Scan for the cell matching the given text and deliver its [X, Y] coordinate at center. 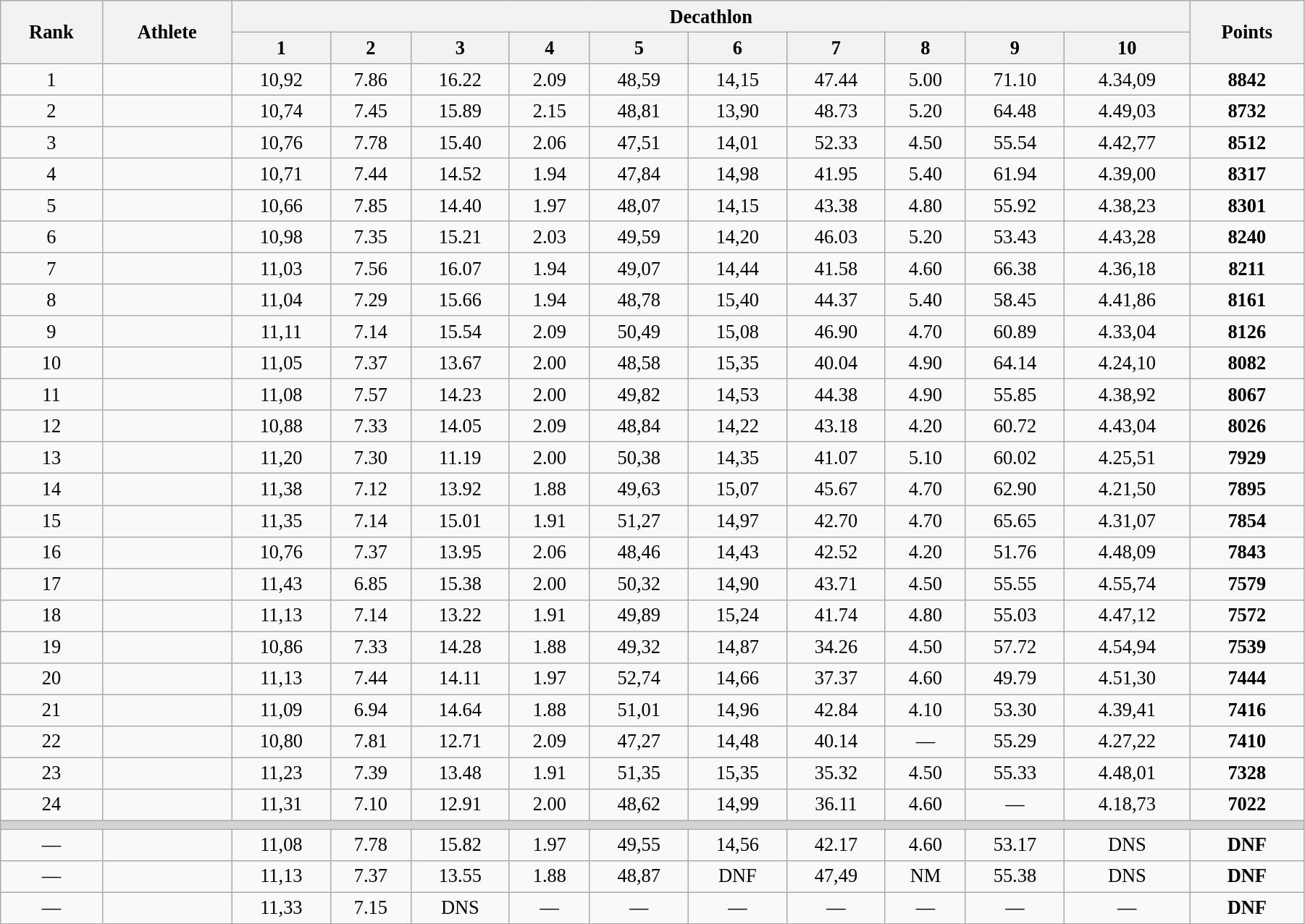
20 [51, 679]
55.33 [1015, 773]
13.92 [460, 490]
49,55 [639, 845]
14,01 [737, 143]
7416 [1247, 710]
11,04 [281, 300]
Decathlon [711, 16]
7.39 [371, 773]
43.38 [836, 206]
53.43 [1015, 237]
11,31 [281, 805]
48,58 [639, 363]
55.38 [1015, 876]
10,80 [281, 742]
64.48 [1015, 111]
6.94 [371, 710]
14,87 [737, 647]
7.10 [371, 805]
51.76 [1015, 553]
10,86 [281, 647]
55.55 [1015, 584]
10,88 [281, 426]
5.10 [926, 458]
15.89 [460, 111]
14.28 [460, 647]
15,24 [737, 616]
47,49 [836, 876]
13 [51, 458]
14,53 [737, 395]
4.43,04 [1127, 426]
11 [51, 395]
7328 [1247, 773]
44.37 [836, 300]
10,66 [281, 206]
53.17 [1015, 845]
41.58 [836, 269]
71.10 [1015, 79]
51,01 [639, 710]
55.92 [1015, 206]
8161 [1247, 300]
8512 [1247, 143]
8240 [1247, 237]
60.72 [1015, 426]
49,59 [639, 237]
51,27 [639, 521]
4.39,41 [1127, 710]
11,05 [281, 363]
57.72 [1015, 647]
41.74 [836, 616]
42.52 [836, 553]
14 [51, 490]
15,07 [737, 490]
49,07 [639, 269]
14,56 [737, 845]
47,84 [639, 174]
66.38 [1015, 269]
8126 [1247, 332]
4.43,28 [1127, 237]
48.73 [836, 111]
7.15 [371, 908]
4.18,73 [1127, 805]
4.21,50 [1127, 490]
47,51 [639, 143]
40.14 [836, 742]
11,03 [281, 269]
7.86 [371, 79]
48,78 [639, 300]
18 [51, 616]
7410 [1247, 742]
43.18 [836, 426]
22 [51, 742]
46.03 [836, 237]
24 [51, 805]
8067 [1247, 395]
NM [926, 876]
41.07 [836, 458]
12 [51, 426]
10,92 [281, 79]
8082 [1247, 363]
60.89 [1015, 332]
49.79 [1015, 679]
11,43 [281, 584]
14,90 [737, 584]
7.57 [371, 395]
14,48 [737, 742]
7.35 [371, 237]
37.37 [836, 679]
14.64 [460, 710]
8211 [1247, 269]
7929 [1247, 458]
8301 [1247, 206]
15,40 [737, 300]
34.26 [836, 647]
50,38 [639, 458]
7843 [1247, 553]
4.41,86 [1127, 300]
14,35 [737, 458]
14.23 [460, 395]
15.66 [460, 300]
8842 [1247, 79]
4.27,22 [1127, 742]
4.36,18 [1127, 269]
55.29 [1015, 742]
64.14 [1015, 363]
11,09 [281, 710]
21 [51, 710]
50,49 [639, 332]
2.03 [549, 237]
7895 [1247, 490]
4.47,12 [1127, 616]
4.55,74 [1127, 584]
7854 [1247, 521]
7444 [1247, 679]
47,27 [639, 742]
44.38 [836, 395]
11.19 [460, 458]
19 [51, 647]
4.51,30 [1127, 679]
41.95 [836, 174]
15.40 [460, 143]
11,23 [281, 773]
14,20 [737, 237]
47.44 [836, 79]
7.56 [371, 269]
60.02 [1015, 458]
4.54,94 [1127, 647]
13.67 [460, 363]
13,90 [737, 111]
8732 [1247, 111]
62.90 [1015, 490]
15.01 [460, 521]
4.24,10 [1127, 363]
4.25,51 [1127, 458]
14.11 [460, 679]
15.54 [460, 332]
48,62 [639, 805]
55.03 [1015, 616]
14,98 [737, 174]
42.70 [836, 521]
52,74 [639, 679]
6.85 [371, 584]
65.65 [1015, 521]
7022 [1247, 805]
48,81 [639, 111]
35.32 [836, 773]
11,20 [281, 458]
13.48 [460, 773]
14.40 [460, 206]
7572 [1247, 616]
11,11 [281, 332]
10,98 [281, 237]
14,97 [737, 521]
4.33,04 [1127, 332]
55.85 [1015, 395]
7.12 [371, 490]
11,33 [281, 908]
40.04 [836, 363]
23 [51, 773]
2.15 [549, 111]
43.71 [836, 584]
4.48,09 [1127, 553]
49,63 [639, 490]
4.42,77 [1127, 143]
15.82 [460, 845]
52.33 [836, 143]
50,32 [639, 584]
7539 [1247, 647]
48,59 [639, 79]
14,99 [737, 805]
14,66 [737, 679]
7.85 [371, 206]
51,35 [639, 773]
53.30 [1015, 710]
4.34,09 [1127, 79]
48,07 [639, 206]
4.48,01 [1127, 773]
42.17 [836, 845]
42.84 [836, 710]
13.55 [460, 876]
7579 [1247, 584]
16.07 [460, 269]
4.31,07 [1127, 521]
11,38 [281, 490]
15.21 [460, 237]
14.05 [460, 426]
14.52 [460, 174]
46.90 [836, 332]
4.38,23 [1127, 206]
7.30 [371, 458]
14,96 [737, 710]
58.45 [1015, 300]
12.91 [460, 805]
4.38,92 [1127, 395]
10,71 [281, 174]
13.22 [460, 616]
49,82 [639, 395]
5.00 [926, 79]
8317 [1247, 174]
11,35 [281, 521]
16 [51, 553]
12.71 [460, 742]
17 [51, 584]
10,74 [281, 111]
4.10 [926, 710]
Rank [51, 32]
55.54 [1015, 143]
8026 [1247, 426]
14,44 [737, 269]
4.49,03 [1127, 111]
48,46 [639, 553]
14,43 [737, 553]
Athlete [167, 32]
49,32 [639, 647]
Points [1247, 32]
7.81 [371, 742]
15 [51, 521]
16.22 [460, 79]
13.95 [460, 553]
7.45 [371, 111]
48,87 [639, 876]
4.39,00 [1127, 174]
14,22 [737, 426]
15.38 [460, 584]
61.94 [1015, 174]
45.67 [836, 490]
48,84 [639, 426]
15,08 [737, 332]
36.11 [836, 805]
49,89 [639, 616]
7.29 [371, 300]
